Locate the cell with the specified text and output its (x, y) center coordinate. 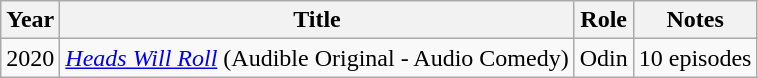
10 episodes (695, 58)
2020 (30, 58)
Year (30, 20)
Role (604, 20)
Heads Will Roll (Audible Original - Audio Comedy) (317, 58)
Odin (604, 58)
Notes (695, 20)
Title (317, 20)
